Capture the cell that displays the provided text and extract its (x, y) central coordinate. 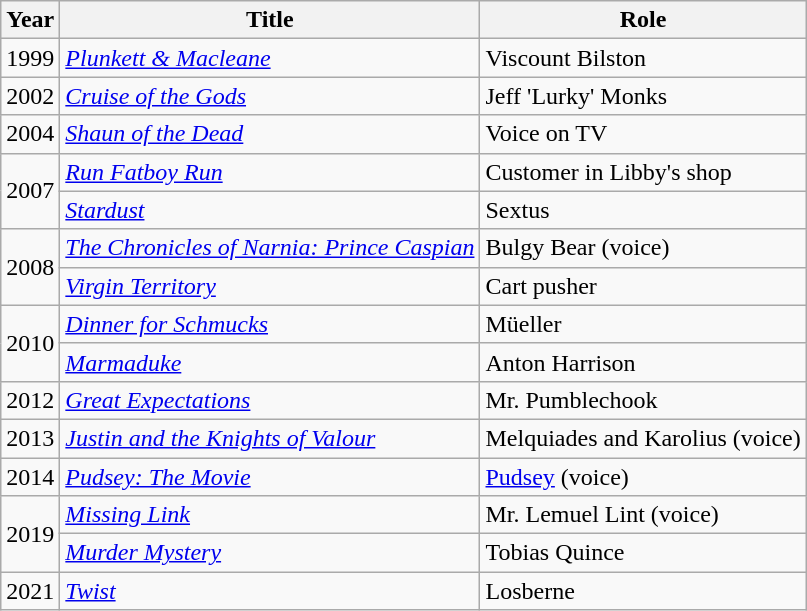
Twist (270, 591)
Cart pusher (643, 286)
Viscount Bilston (643, 58)
Plunkett & Macleane (270, 58)
2019 (30, 534)
2002 (30, 96)
Pudsey: The Movie (270, 477)
2013 (30, 438)
Cruise of the Gods (270, 96)
The Chronicles of Narnia: Prince Caspian (270, 248)
Year (30, 20)
Jeff 'Lurky' Monks (643, 96)
Pudsey (voice) (643, 477)
2007 (30, 191)
Losberne (643, 591)
Marmaduke (270, 362)
Great Expectations (270, 400)
Shaun of the Dead (270, 134)
1999 (30, 58)
Role (643, 20)
Justin and the Knights of Valour (270, 438)
Title (270, 20)
2021 (30, 591)
Run Fatboy Run (270, 172)
Missing Link (270, 515)
Melquiades and Karolius (voice) (643, 438)
2004 (30, 134)
2012 (30, 400)
Virgin Territory (270, 286)
Voice on TV (643, 134)
Mr. Lemuel Lint (voice) (643, 515)
2014 (30, 477)
Sextus (643, 210)
Stardust (270, 210)
2008 (30, 267)
Mr. Pumblechook (643, 400)
Anton Harrison (643, 362)
Dinner for Schmucks (270, 324)
Murder Mystery (270, 553)
Müeller (643, 324)
2010 (30, 343)
Customer in Libby's shop (643, 172)
Tobias Quince (643, 553)
Bulgy Bear (voice) (643, 248)
